Return the (X, Y) coordinate for the center point of the cell that contains the specified text.  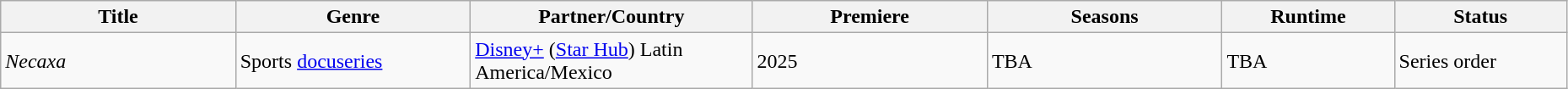
Sports docuseries (353, 61)
Series order (1480, 61)
Disney+ (Star Hub) Latin America/Mexico (612, 61)
Status (1480, 17)
Partner/Country (612, 17)
Title (118, 17)
Seasons (1104, 17)
Runtime (1308, 17)
Genre (353, 17)
Premiere (870, 17)
2025 (870, 61)
Necaxa (118, 61)
